Extract the (x, y) coordinate from the center of the cell holding the provided text.  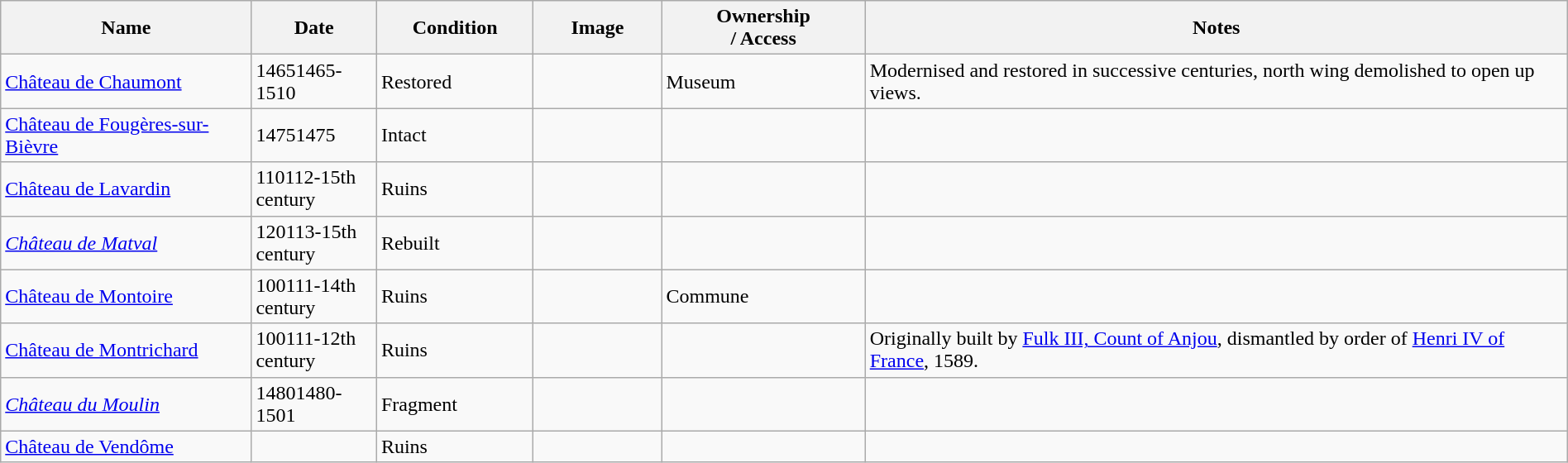
Château de Chaumont (126, 81)
Commune (763, 296)
Image (597, 28)
100111-14th century (314, 296)
Château de Montrichard (126, 351)
Condition (455, 28)
Château de Lavardin (126, 189)
110112-15th century (314, 189)
Château de Matval (126, 243)
Name (126, 28)
Château de Montoire (126, 296)
Restored (455, 81)
Originally built by Fulk III, Count of Anjou, dismantled by order of Henri IV of France, 1589. (1216, 351)
14751475 (314, 136)
Ownership/ Access (763, 28)
100111-12th century (314, 351)
Rebuilt (455, 243)
Modernised and restored in successive centuries, north wing demolished to open up views. (1216, 81)
120113-15th century (314, 243)
Notes (1216, 28)
Date (314, 28)
14801480-1501 (314, 403)
14651465-1510 (314, 81)
Museum (763, 81)
Château de Vendôme (126, 446)
Château de Fougères-sur-Bièvre (126, 136)
Intact (455, 136)
Fragment (455, 403)
Château du Moulin (126, 403)
